From the cell containing the given text, extract its center point as (X, Y) coordinate. 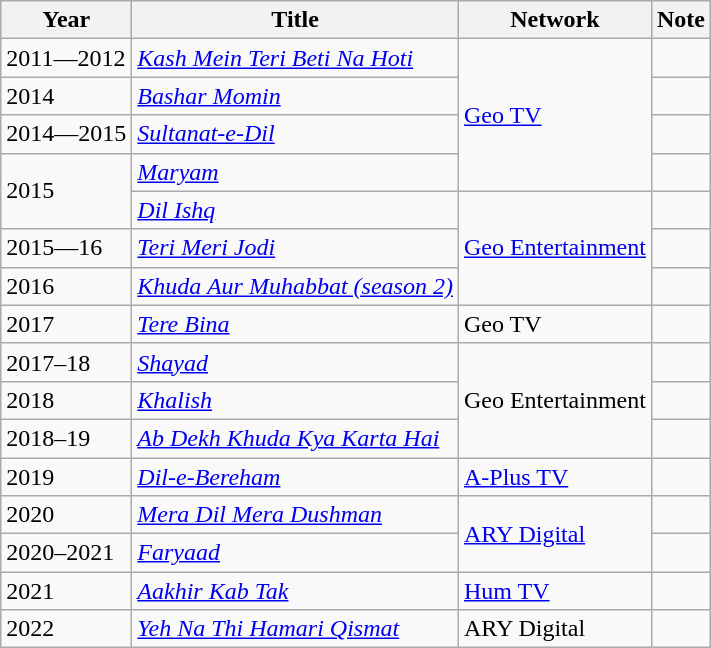
Kash Mein Teri Beti Na Hoti (296, 58)
Hum TV (554, 591)
Khuda Aur Muhabbat (season 2) (296, 286)
Year (66, 20)
2018–19 (66, 438)
2020–2021 (66, 553)
Network (554, 20)
Maryam (296, 172)
Bashar Momin (296, 96)
Dil Ishq (296, 210)
Dil-e-Bereham (296, 477)
2017 (66, 324)
2020 (66, 515)
2021 (66, 591)
2016 (66, 286)
Khalish (296, 400)
Mera Dil Mera Dushman (296, 515)
Sultanat-e-Dil (296, 134)
2014—2015 (66, 134)
Faryaad (296, 553)
2011—2012 (66, 58)
Teri Meri Jodi (296, 248)
Note (680, 20)
2015—16 (66, 248)
Tere Bina (296, 324)
2018 (66, 400)
2014 (66, 96)
Shayad (296, 362)
2019 (66, 477)
Aakhir Kab Tak (296, 591)
2017–18 (66, 362)
Ab Dekh Khuda Kya Karta Hai (296, 438)
2022 (66, 629)
Title (296, 20)
Yeh Na Thi Hamari Qismat (296, 629)
A-Plus TV (554, 477)
2015 (66, 191)
